Scan for the cell matching the given text and deliver its (X, Y) coordinate at center. 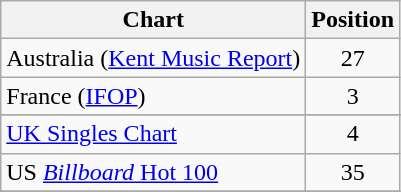
Chart (154, 20)
3 (353, 96)
27 (353, 58)
UK Singles Chart (154, 134)
4 (353, 134)
US Billboard Hot 100 (154, 172)
Australia (Kent Music Report) (154, 58)
Position (353, 20)
35 (353, 172)
France (IFOP) (154, 96)
